Output the (x, y) coordinate of the center of the cell containing the given text.  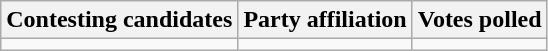
Party affiliation (325, 20)
Votes polled (480, 20)
Contesting candidates (120, 20)
